Pinpoint the cell where the given text exists, returning its (X, Y) midpoint coordinate. 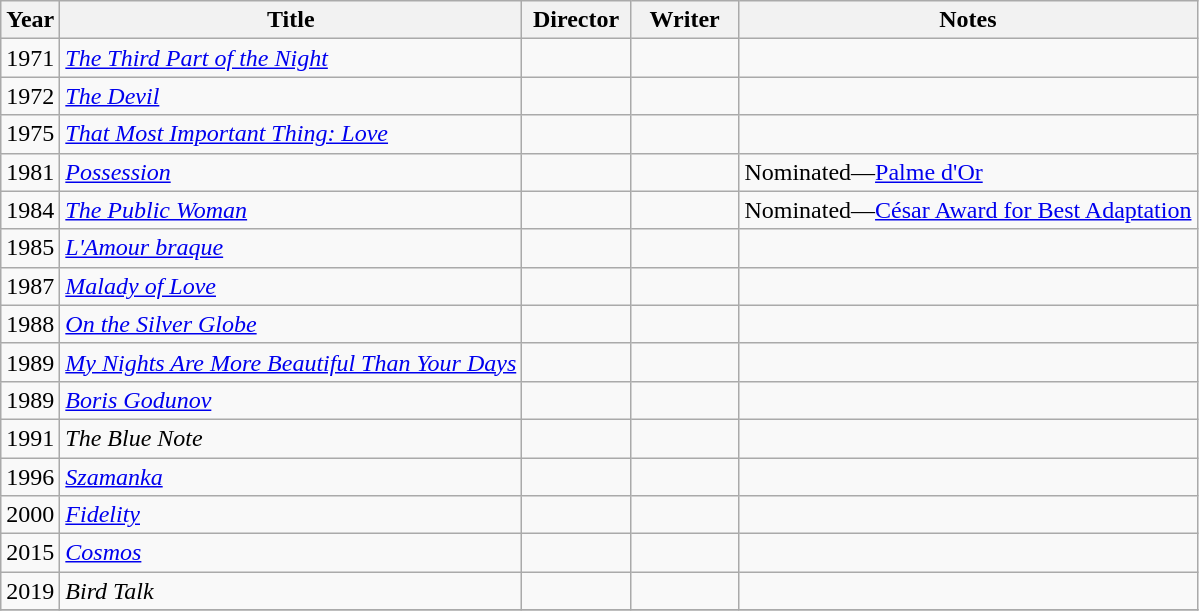
Writer (684, 20)
Szamanka (291, 477)
Director (576, 20)
That Most Important Thing: Love (291, 134)
Possession (291, 172)
My Nights Are More Beautiful Than Your Days (291, 362)
1975 (30, 134)
1996 (30, 477)
1981 (30, 172)
2015 (30, 553)
Nominated—Palme d'Or (968, 172)
Title (291, 20)
1972 (30, 96)
1988 (30, 324)
Bird Talk (291, 591)
The Blue Note (291, 438)
1971 (30, 58)
Boris Godunov (291, 400)
On the Silver Globe (291, 324)
1987 (30, 286)
1984 (30, 210)
2000 (30, 515)
1985 (30, 248)
Fidelity (291, 515)
Malady of Love (291, 286)
The Devil (291, 96)
The Third Part of the Night (291, 58)
2019 (30, 591)
L'Amour braque (291, 248)
The Public Woman (291, 210)
1991 (30, 438)
Nominated—César Award for Best Adaptation (968, 210)
Cosmos (291, 553)
Notes (968, 20)
Year (30, 20)
